Extract the (X, Y) coordinate from the center of the cell holding the provided text.  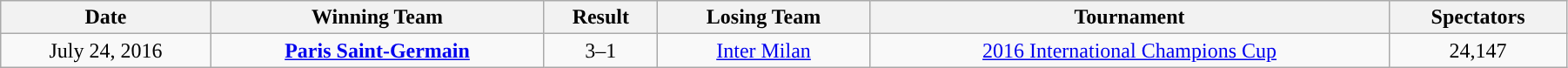
2016 International Champions Cup (1129, 51)
Winning Team (378, 17)
Spectators (1478, 17)
July 24, 2016 (106, 51)
Result (600, 17)
Inter Milan (764, 51)
Tournament (1129, 17)
Paris Saint-Germain (378, 51)
24,147 (1478, 51)
Losing Team (764, 17)
3–1 (600, 51)
Date (106, 17)
